Search for the cell housing the specified text and yield its [x, y] center coordinate. 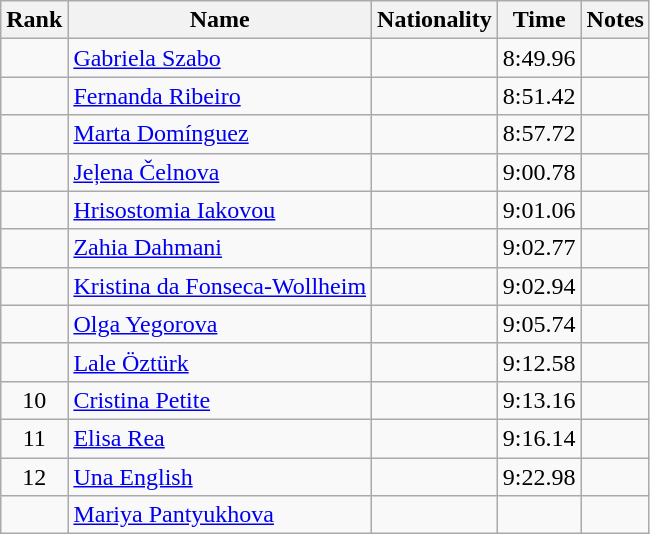
9:16.14 [539, 438]
9:01.06 [539, 210]
9:05.74 [539, 324]
Marta Domínguez [220, 134]
Kristina da Fonseca-Wollheim [220, 286]
Time [539, 20]
11 [34, 438]
9:00.78 [539, 172]
Una English [220, 477]
Nationality [435, 20]
Mariya Pantyukhova [220, 515]
8:51.42 [539, 96]
Olga Yegorova [220, 324]
Name [220, 20]
Cristina Petite [220, 400]
8:57.72 [539, 134]
Lale Öztürk [220, 362]
8:49.96 [539, 58]
Fernanda Ribeiro [220, 96]
9:12.58 [539, 362]
Gabriela Szabo [220, 58]
Elisa Rea [220, 438]
Jeļena Čelnova [220, 172]
9:02.77 [539, 248]
10 [34, 400]
9:02.94 [539, 286]
Zahia Dahmani [220, 248]
Notes [615, 20]
Hrisostomia Iakovou [220, 210]
12 [34, 477]
Rank [34, 20]
9:22.98 [539, 477]
9:13.16 [539, 400]
